Extract the (x, y) coordinate from the center of the cell holding the provided text.  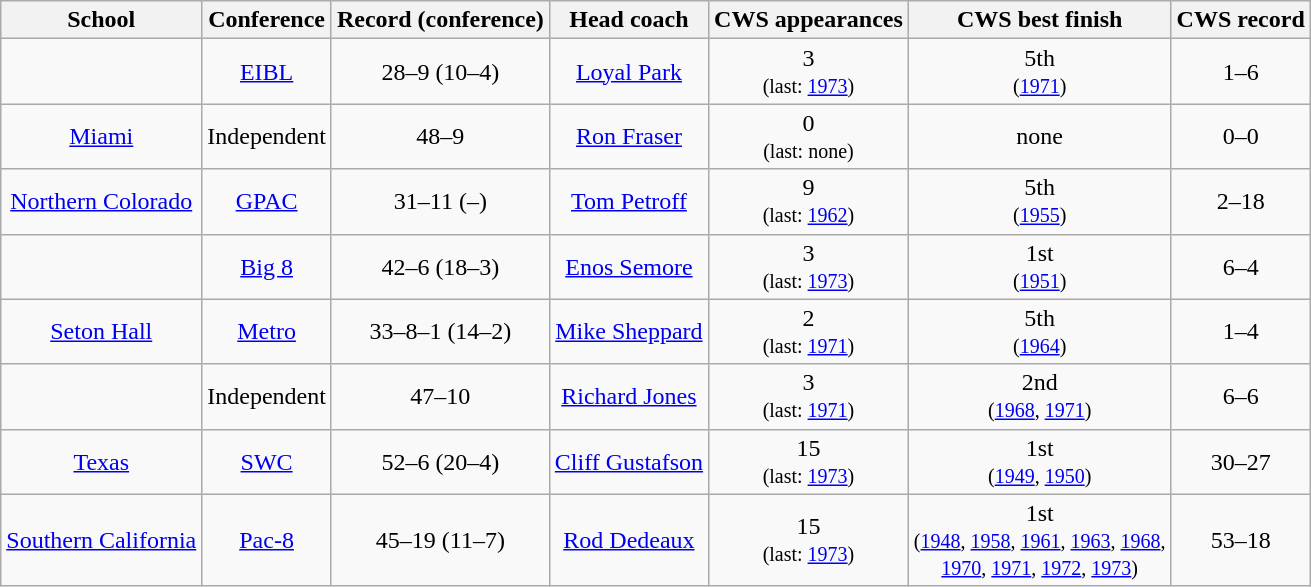
Rod Dedeaux (628, 540)
CWS best finish (1040, 20)
6–4 (1240, 266)
Record (conference) (440, 20)
Miami (102, 136)
2(last: 1971) (809, 332)
none (1040, 136)
48–9 (440, 136)
6–6 (1240, 396)
Texas (102, 462)
SWC (267, 462)
CWS appearances (809, 20)
52–6 (20–4) (440, 462)
9(last: 1962) (809, 202)
47–10 (440, 396)
28–9 (10–4) (440, 72)
1–6 (1240, 72)
1–4 (1240, 332)
Seton Hall (102, 332)
Pac-8 (267, 540)
33–8–1 (14–2) (440, 332)
Northern Colorado (102, 202)
31–11 (–) (440, 202)
School (102, 20)
Loyal Park (628, 72)
Tom Petroff (628, 202)
Conference (267, 20)
Richard Jones (628, 396)
Enos Semore (628, 266)
5th(1955) (1040, 202)
0(last: none) (809, 136)
Head coach (628, 20)
1st(1949, 1950) (1040, 462)
Ron Fraser (628, 136)
CWS record (1240, 20)
Mike Sheppard (628, 332)
0–0 (1240, 136)
Cliff Gustafson (628, 462)
Southern California (102, 540)
45–19 (11–7) (440, 540)
5th(1964) (1040, 332)
2–18 (1240, 202)
3(last: 1971) (809, 396)
EIBL (267, 72)
1st(1951) (1040, 266)
42–6 (18–3) (440, 266)
Metro (267, 332)
30–27 (1240, 462)
GPAC (267, 202)
53–18 (1240, 540)
5th(1971) (1040, 72)
2nd(1968, 1971) (1040, 396)
1st(1948, 1958, 1961, 1963, 1968, 1970, 1971, 1972, 1973) (1040, 540)
Big 8 (267, 266)
